Provide the (x, y) coordinate of the cell's center where the given text is located.  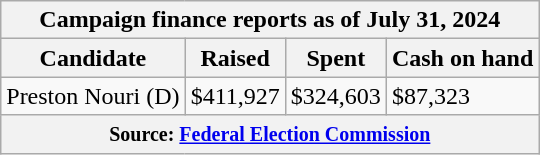
Spent (336, 58)
Cash on hand (462, 58)
$324,603 (336, 96)
Campaign finance reports as of July 31, 2024 (270, 20)
Raised (235, 58)
Source: Federal Election Commission (270, 134)
Preston Nouri (D) (93, 96)
$411,927 (235, 96)
Candidate (93, 58)
$87,323 (462, 96)
